Return the [X, Y] coordinate for the center point of the cell that contains the specified text.  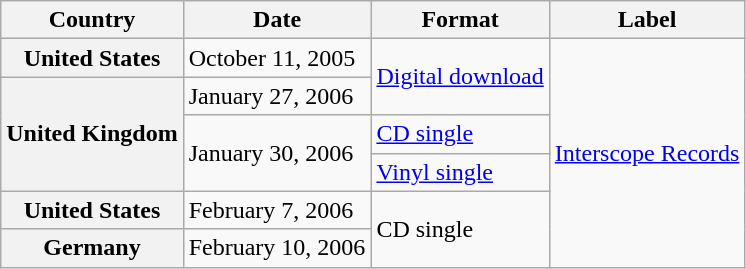
February 7, 2006 [277, 210]
October 11, 2005 [277, 58]
Country [92, 20]
Interscope Records [647, 153]
February 10, 2006 [277, 248]
Digital download [460, 77]
Germany [92, 248]
United Kingdom [92, 134]
Vinyl single [460, 172]
Label [647, 20]
January 27, 2006 [277, 96]
January 30, 2006 [277, 153]
Format [460, 20]
Date [277, 20]
